Output the (X, Y) coordinate of the center of the cell containing the given text.  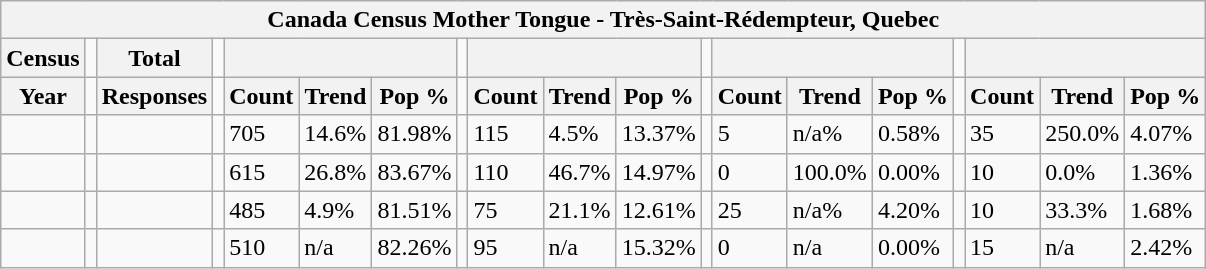
Responses (154, 96)
75 (506, 210)
26.8% (336, 172)
510 (262, 248)
100.0% (830, 172)
Total (154, 58)
0.58% (912, 134)
115 (506, 134)
0.0% (1082, 172)
485 (262, 210)
2.42% (1166, 248)
4.07% (1166, 134)
95 (506, 248)
Year (43, 96)
12.61% (658, 210)
35 (1002, 134)
21.1% (580, 210)
82.26% (414, 248)
46.7% (580, 172)
25 (750, 210)
4.9% (336, 210)
81.51% (414, 210)
4.5% (580, 134)
33.3% (1082, 210)
15 (1002, 248)
81.98% (414, 134)
14.97% (658, 172)
1.68% (1166, 210)
13.37% (658, 134)
83.67% (414, 172)
705 (262, 134)
1.36% (1166, 172)
Canada Census Mother Tongue - Très-Saint-Rédempteur, Quebec (604, 20)
615 (262, 172)
4.20% (912, 210)
Census (43, 58)
110 (506, 172)
250.0% (1082, 134)
15.32% (658, 248)
14.6% (336, 134)
5 (750, 134)
